Locate the cell with the specified text and output its (X, Y) center coordinate. 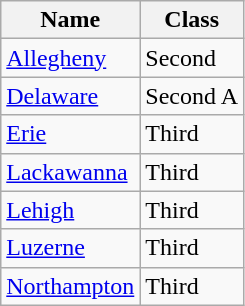
Second (192, 58)
Delaware (70, 96)
Second A (192, 96)
Erie (70, 134)
Lehigh (70, 210)
Northampton (70, 286)
Allegheny (70, 58)
Name (70, 20)
Lackawanna (70, 172)
Luzerne (70, 248)
Class (192, 20)
